For the text-containing cell, return its midpoint in (X, Y) coordinate format. 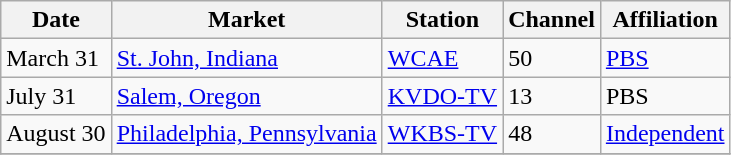
48 (552, 134)
Affiliation (665, 20)
Independent (665, 134)
Philadelphia, Pennsylvania (246, 134)
KVDO-TV (442, 96)
St. John, Indiana (246, 58)
13 (552, 96)
Station (442, 20)
August 30 (56, 134)
March 31 (56, 58)
50 (552, 58)
Date (56, 20)
Channel (552, 20)
Salem, Oregon (246, 96)
Market (246, 20)
WCAE (442, 58)
WKBS-TV (442, 134)
July 31 (56, 96)
